Capture the cell that displays the provided text and extract its (X, Y) central coordinate. 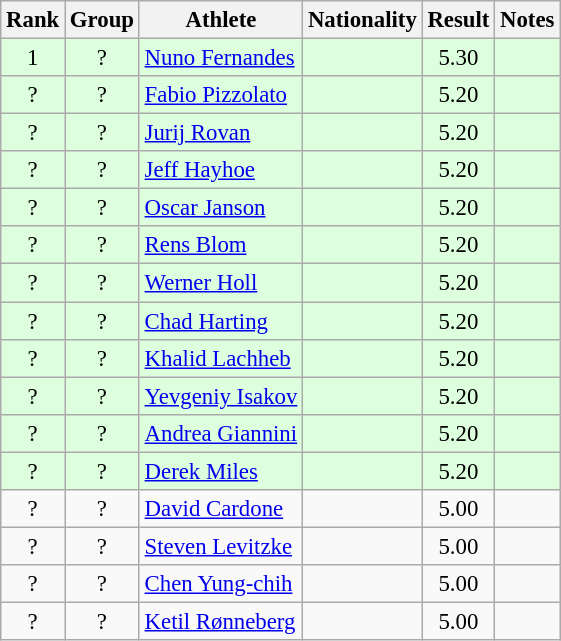
Result (458, 20)
Rank (33, 20)
1 (33, 58)
Jurij Rovan (220, 133)
Yevgeniy Isakov (220, 396)
Khalid Lachheb (220, 358)
Chad Harting (220, 321)
Nationality (362, 20)
Werner Holl (220, 283)
Nuno Fernandes (220, 58)
Jeff Hayhoe (220, 170)
Derek Miles (220, 471)
Chen Yung-chih (220, 584)
Notes (528, 20)
Ketil Rønneberg (220, 621)
David Cardone (220, 509)
Andrea Giannini (220, 433)
Athlete (220, 20)
Group (102, 20)
5.30 (458, 58)
Oscar Janson (220, 208)
Steven Levitzke (220, 546)
Rens Blom (220, 245)
Fabio Pizzolato (220, 95)
